Pinpoint the cell where the given text exists, returning its (x, y) midpoint coordinate. 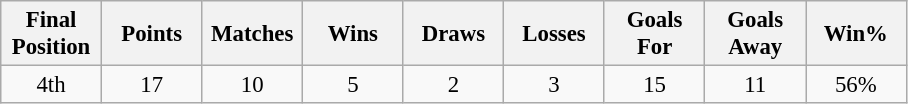
5 (354, 85)
Draws (454, 34)
Final Position (52, 34)
Wins (354, 34)
56% (856, 85)
Losses (554, 34)
15 (654, 85)
Goals For (654, 34)
Goals Away (756, 34)
Matches (252, 34)
11 (756, 85)
10 (252, 85)
2 (454, 85)
4th (52, 85)
3 (554, 85)
Win% (856, 34)
Points (152, 34)
17 (152, 85)
